Return the (X, Y) coordinate for the center point of the cell that contains the specified text.  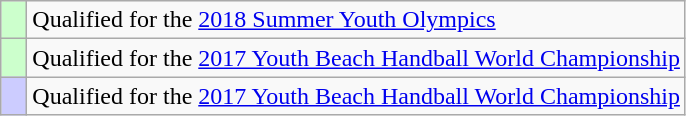
Qualified for the 2018 Summer Youth Olympics (356, 20)
